Identify which cell holds the provided text, then report its (X, Y) central coordinate. 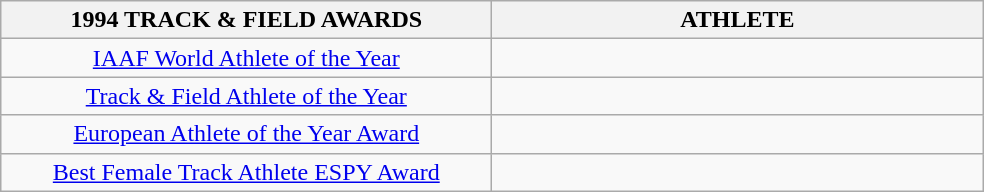
IAAF World Athlete of the Year (246, 58)
Best Female Track Athlete ESPY Award (246, 172)
Track & Field Athlete of the Year (246, 96)
1994 TRACK & FIELD AWARDS (246, 20)
European Athlete of the Year Award (246, 134)
ATHLETE (738, 20)
